Pinpoint the cell where the given text exists, returning its [X, Y] midpoint coordinate. 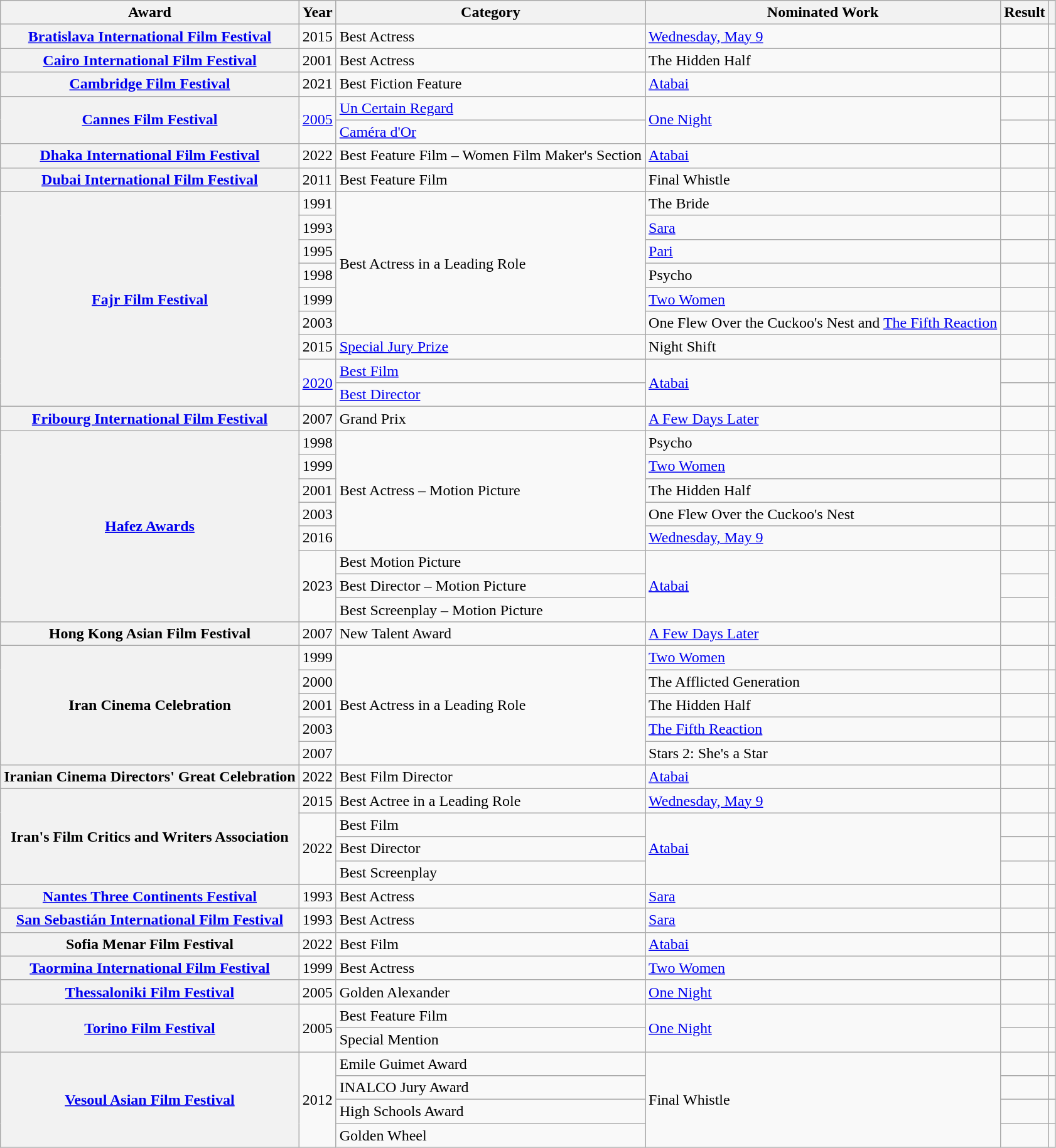
Dhaka International Film Festival [149, 156]
One Flew Over the Cuckoo's Nest and The Fifth Reaction [823, 323]
Golden Alexander [490, 992]
Category [490, 13]
Vesoul Asian Film Festival [149, 1100]
1995 [318, 251]
Special Mention [490, 1039]
Hong Kong Asian Film Festival [149, 633]
Nantes Three Continents Festival [149, 896]
Result [1025, 13]
Iranian Cinema Directors' Great Celebration [149, 777]
New Talent Award [490, 633]
Thessaloniki Film Festival [149, 992]
Iran Cinema Celebration [149, 705]
San Sebastián International Film Festival [149, 920]
Bratislava International Film Festival [149, 36]
Best Motion Picture [490, 562]
1991 [318, 203]
Best Film Director [490, 777]
Best Actree in a Leading Role [490, 801]
Stars 2: She's a Star [823, 753]
Iran's Film Critics and Writers Association [149, 837]
Fajr Film Festival [149, 299]
High Schools Award [490, 1112]
INALCO Jury Award [490, 1088]
Cannes Film Festival [149, 120]
Nominated Work [823, 13]
Grand Prix [490, 419]
Un Certain Regard [490, 108]
Dubai International Film Festival [149, 180]
Pari [823, 251]
The Bride [823, 203]
2023 [318, 586]
2020 [318, 383]
2012 [318, 1100]
Cambridge Film Festival [149, 84]
Hafez Awards [149, 526]
Best Feature Film – Women Film Maker's Section [490, 156]
Caméra d'Or [490, 132]
Torino Film Festival [149, 1027]
2016 [318, 538]
Best Screenplay [490, 872]
Sofia Menar Film Festival [149, 944]
Golden Wheel [490, 1135]
The Fifth Reaction [823, 729]
Emile Guimet Award [490, 1064]
Taormina International Film Festival [149, 968]
Fribourg International Film Festival [149, 419]
Best Director – Motion Picture [490, 586]
The Afflicted Generation [823, 681]
Best Screenplay – Motion Picture [490, 609]
Best Actress – Motion Picture [490, 490]
Cairo International Film Festival [149, 60]
2021 [318, 84]
2000 [318, 681]
One Flew Over the Cuckoo's Nest [823, 514]
Year [318, 13]
Night Shift [823, 347]
Special Jury Prize [490, 347]
Best Fiction Feature [490, 84]
2011 [318, 180]
Award [149, 13]
